Pinpoint the cell where the given text exists, returning its (X, Y) midpoint coordinate. 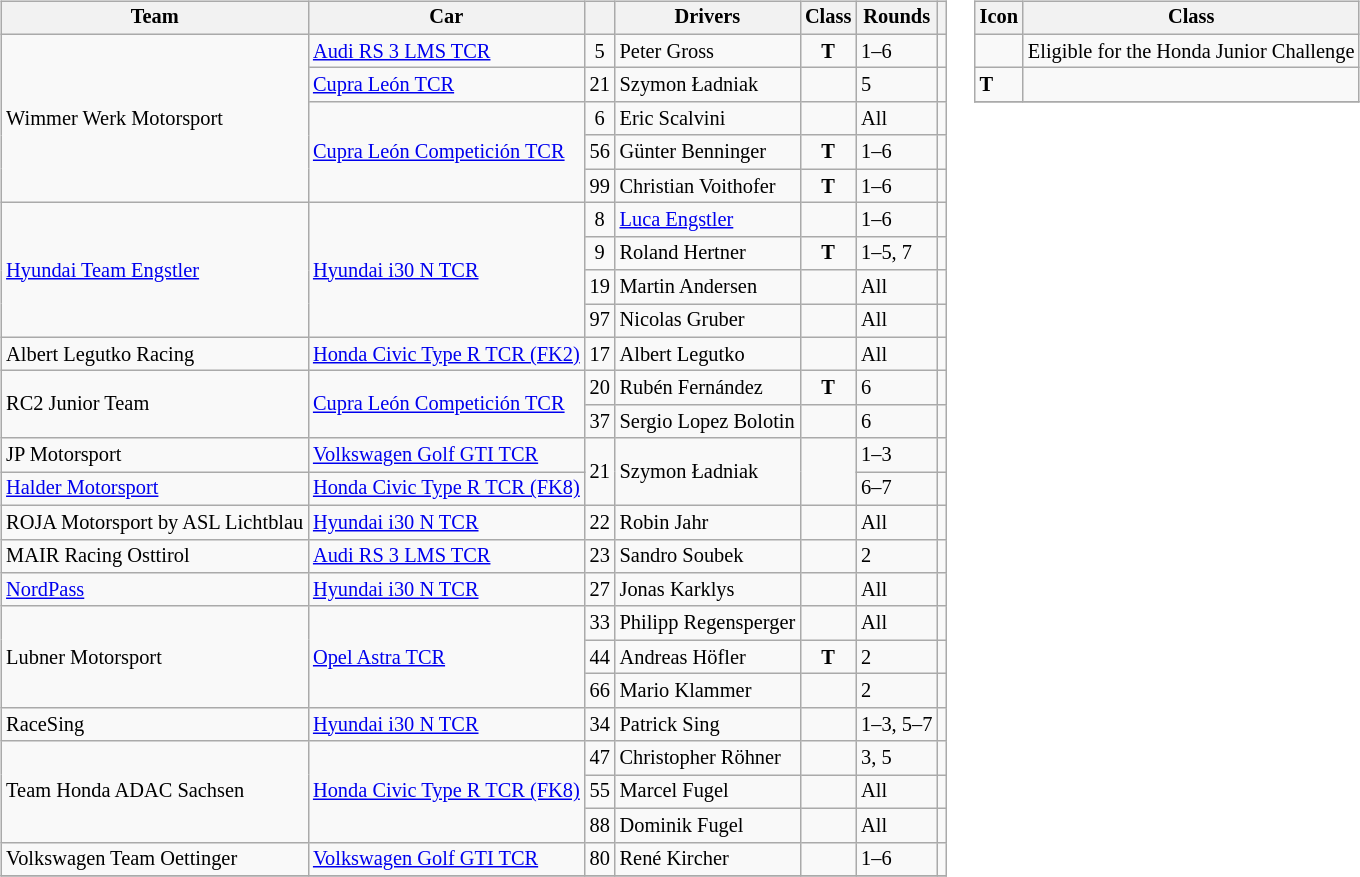
Albert Legutko Racing (154, 354)
Opel Astra TCR (446, 656)
99 (600, 186)
NordPass (154, 590)
22 (600, 522)
Christian Voithofer (708, 186)
33 (600, 623)
Günter Benninger (708, 152)
Rounds (896, 18)
Patrick Sing (708, 724)
9 (600, 253)
Peter Gross (708, 51)
1–3 (896, 455)
47 (600, 758)
RaceSing (154, 724)
Eric Scalvini (708, 119)
Jonas Karklys (708, 590)
JP Motorsport (154, 455)
Eligible for the Honda Junior Challenge (1191, 51)
23 (600, 556)
Drivers (708, 18)
Icon (999, 18)
Luca Engstler (708, 220)
Sandro Soubek (708, 556)
34 (600, 724)
Albert Legutko (708, 354)
ROJA Motorsport by ASL Lichtblau (154, 522)
3, 5 (896, 758)
Martin Andersen (708, 287)
44 (600, 657)
55 (600, 792)
1–5, 7 (896, 253)
Dominik Fugel (708, 825)
19 (600, 287)
Honda Civic Type R TCR (FK2) (446, 354)
17 (600, 354)
Car (446, 18)
Robin Jahr (708, 522)
97 (600, 321)
Hyundai Team Engstler (154, 270)
Andreas Höfler (708, 657)
Rubén Fernández (708, 388)
88 (600, 825)
8 (600, 220)
66 (600, 691)
Nicolas Gruber (708, 321)
37 (600, 422)
Philipp Regensperger (708, 623)
Sergio Lopez Bolotin (708, 422)
Mario Klammer (708, 691)
Roland Hertner (708, 253)
Cupra León TCR (446, 85)
Lubner Motorsport (154, 656)
Halder Motorsport (154, 489)
6–7 (896, 489)
Team (154, 18)
20 (600, 388)
Christopher Röhner (708, 758)
56 (600, 152)
80 (600, 859)
MAIR Racing Osttirol (154, 556)
RC2 Junior Team (154, 404)
27 (600, 590)
Team Honda ADAC Sachsen (154, 792)
Wimmer Werk Motorsport (154, 118)
René Kircher (708, 859)
Marcel Fugel (708, 792)
1–3, 5–7 (896, 724)
Volkswagen Team Oettinger (154, 859)
